Return [x, y] of the center of cell containing provided text 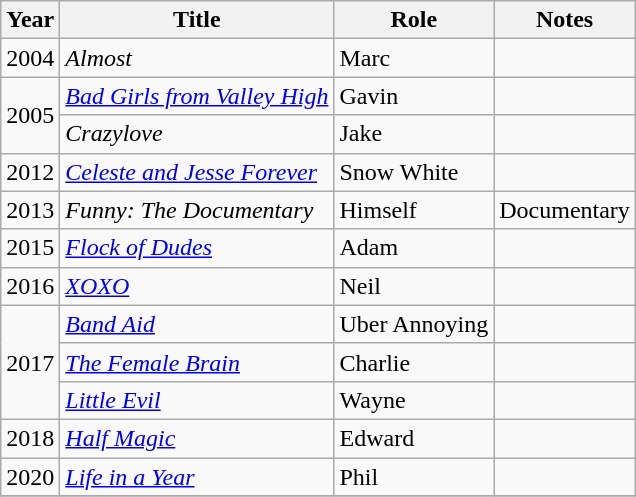
Role [414, 20]
2005 [30, 115]
Edward [414, 438]
Almost [197, 58]
Documentary [565, 210]
2012 [30, 172]
2016 [30, 286]
Charlie [414, 362]
Bad Girls from Valley High [197, 96]
Flock of Dudes [197, 248]
Wayne [414, 400]
Band Aid [197, 324]
Adam [414, 248]
Jake [414, 134]
Funny: The Documentary [197, 210]
The Female Brain [197, 362]
Uber Annoying [414, 324]
2004 [30, 58]
Phil [414, 477]
Himself [414, 210]
2018 [30, 438]
2020 [30, 477]
Celeste and Jesse Forever [197, 172]
Little Evil [197, 400]
Year [30, 20]
Notes [565, 20]
2015 [30, 248]
Marc [414, 58]
XOXO [197, 286]
2017 [30, 362]
2013 [30, 210]
Snow White [414, 172]
Title [197, 20]
Gavin [414, 96]
Crazylove [197, 134]
Half Magic [197, 438]
Neil [414, 286]
Life in a Year [197, 477]
